Determine the (x, y) coordinate at the center of the cell enclosing the given text.  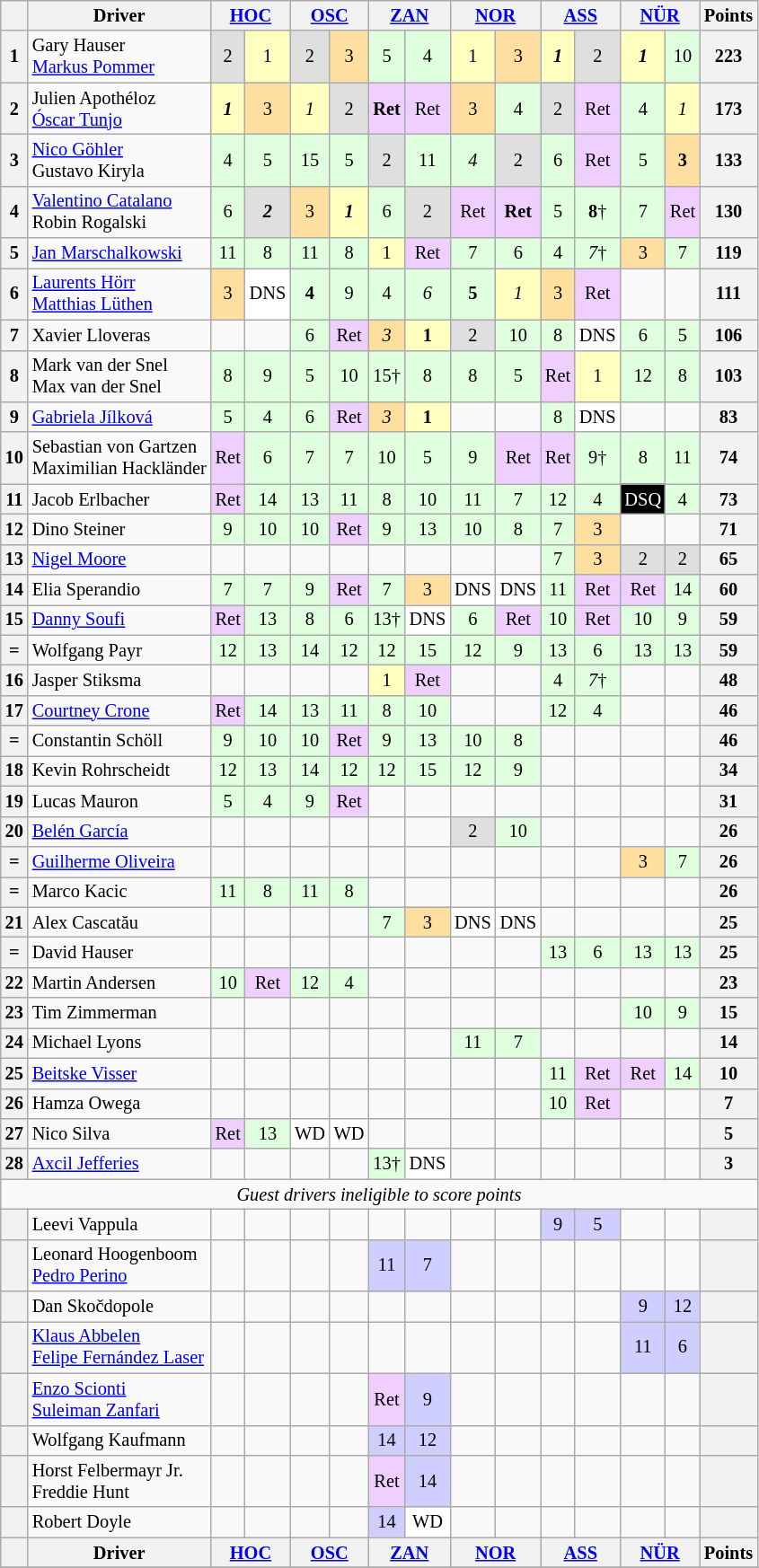
Dino Steiner (119, 529)
Belén García (119, 832)
48 (728, 680)
28 (14, 1164)
16 (14, 680)
Jasper Stiksma (119, 680)
Wolfgang Kaufmann (119, 1440)
8† (597, 212)
Guilherme Oliveira (119, 861)
Horst Felbermayr Jr. Freddie Hunt (119, 1481)
27 (14, 1133)
Constantin Schöll (119, 741)
Lucas Mauron (119, 801)
Sebastian von Gartzen Maximilian Hackländer (119, 458)
Julien Apothéloz Óscar Tunjo (119, 109)
Valentino Catalano Robin Rogalski (119, 212)
15† (386, 376)
9† (597, 458)
173 (728, 109)
24 (14, 1043)
Gabriela Jílková (119, 417)
Alex Cascatău (119, 922)
22 (14, 982)
Leonard Hoogenboom Pedro Perino (119, 1265)
34 (728, 771)
David Hauser (119, 952)
31 (728, 801)
19 (14, 801)
Danny Soufi (119, 620)
Robert Doyle (119, 1522)
18 (14, 771)
Klaus Abbelen Felipe Fernández Laser (119, 1347)
130 (728, 212)
83 (728, 417)
Dan Skočdopole (119, 1307)
21 (14, 922)
Laurents Hörr Matthias Lüthen (119, 294)
Tim Zimmerman (119, 1013)
71 (728, 529)
Nigel Moore (119, 559)
Wolfgang Payr (119, 650)
Elia Sperandio (119, 590)
223 (728, 57)
Nico Göhler Gustavo Kiryla (119, 160)
106 (728, 335)
Courtney Crone (119, 710)
DSQ (642, 499)
Nico Silva (119, 1133)
Marco Kacic (119, 892)
Kevin Rohrscheidt (119, 771)
111 (728, 294)
133 (728, 160)
Michael Lyons (119, 1043)
Hamza Owega (119, 1104)
Enzo Scionti Suleiman Zanfari (119, 1399)
60 (728, 590)
Jacob Erlbacher (119, 499)
73 (728, 499)
Leevi Vappula (119, 1224)
20 (14, 832)
119 (728, 253)
Martin Andersen (119, 982)
Gary Hauser Markus Pommer (119, 57)
17 (14, 710)
Beitske Visser (119, 1073)
Jan Marschalkowski (119, 253)
Mark van der Snel Max van der Snel (119, 376)
Xavier Lloveras (119, 335)
65 (728, 559)
74 (728, 458)
Guest drivers ineligible to score points (379, 1194)
Axcil Jefferies (119, 1164)
103 (728, 376)
